For the text-containing cell, return its midpoint in [X, Y] coordinate format. 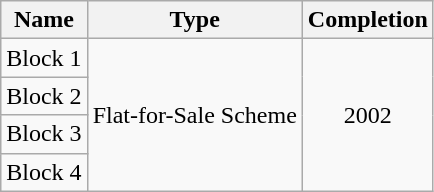
Block 1 [44, 58]
Name [44, 20]
Completion [368, 20]
2002 [368, 115]
Flat-for-Sale Scheme [194, 115]
Type [194, 20]
Block 3 [44, 134]
Block 4 [44, 172]
Block 2 [44, 96]
